Detect which cell encompasses the target text, then output its (x, y) center coordinate. 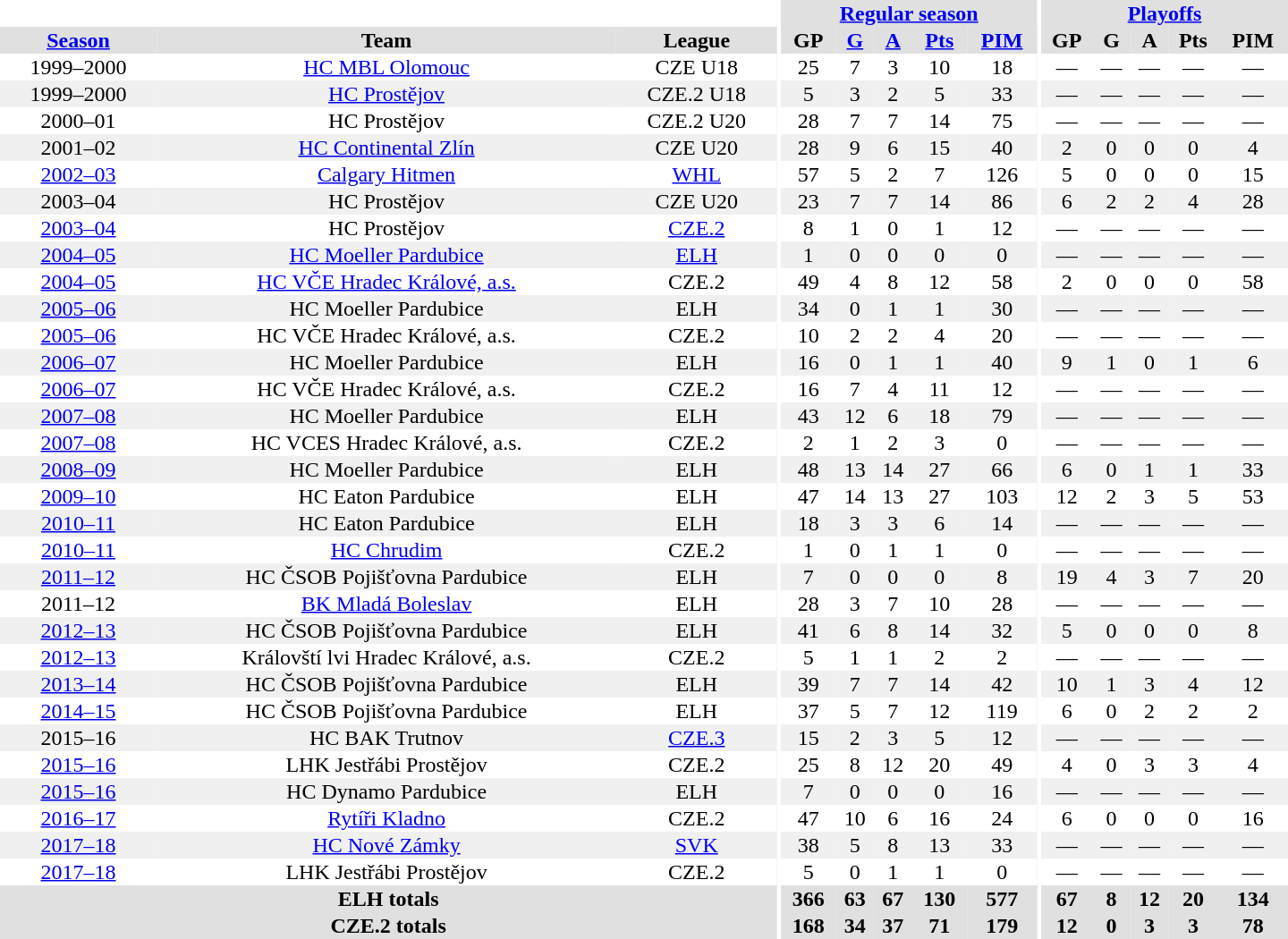
32 (1002, 630)
Season (79, 40)
HC MBL Olomouc (386, 67)
24 (1002, 818)
19 (1066, 577)
League (696, 40)
57 (809, 174)
HC VCES Hradec Králové, a.s. (386, 443)
103 (1002, 496)
HC Dynamo Pardubice (386, 791)
42 (1002, 684)
130 (939, 899)
CZE.2 U20 (696, 121)
134 (1253, 899)
CZE.2 U18 (696, 94)
79 (1002, 416)
53 (1253, 496)
119 (1002, 711)
Regular season (909, 13)
66 (1002, 469)
Královští lvi Hradec Králové, a.s. (386, 657)
75 (1002, 121)
126 (1002, 174)
CZE.2 totals (388, 926)
11 (939, 389)
39 (809, 684)
2008–09 (79, 469)
71 (939, 926)
78 (1253, 926)
HC Nové Zámky (386, 845)
2001–02 (79, 148)
2002–03 (79, 174)
BK Mladá Boleslav (386, 604)
2013–14 (79, 684)
HC Continental Zlín (386, 148)
2014–15 (79, 711)
Rytíři Kladno (386, 818)
WHL (696, 174)
Calgary Hitmen (386, 174)
43 (809, 416)
179 (1002, 926)
366 (809, 899)
41 (809, 630)
2016–17 (79, 818)
2000–01 (79, 121)
86 (1002, 201)
63 (855, 899)
23 (809, 201)
38 (809, 845)
CZE.3 (696, 738)
HC Chrudim (386, 550)
CZE U18 (696, 67)
ELH totals (388, 899)
HC BAK Trutnov (386, 738)
577 (1002, 899)
168 (809, 926)
48 (809, 469)
Playoffs (1165, 13)
2009–10 (79, 496)
30 (1002, 309)
Team (386, 40)
SVK (696, 845)
